For the text-containing cell, return its midpoint in [X, Y] coordinate format. 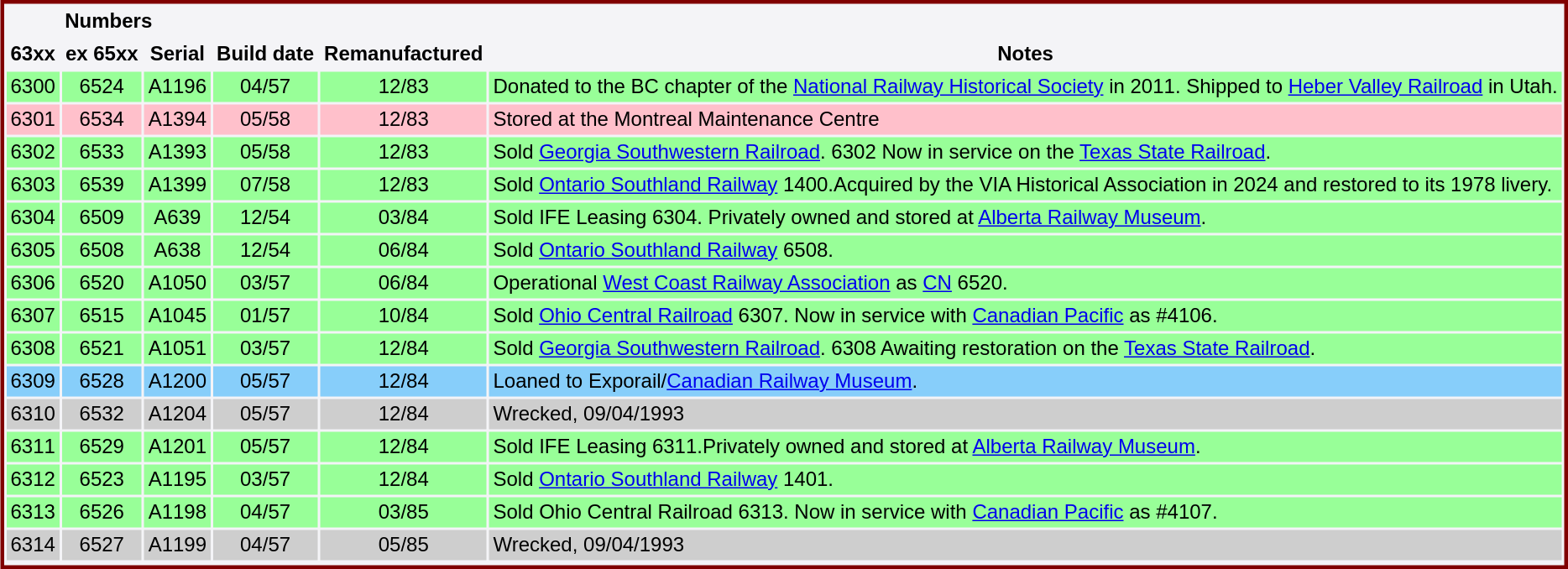
07/58 [265, 185]
Build date [265, 54]
6521 [102, 349]
A1201 [177, 446]
Sold Ontario Southland Railway 1400.Acquired by the VIA Historical Association in 2024 and restored to its 1978 livery. [1026, 185]
A1204 [177, 415]
A1198 [177, 512]
ex 65xx [102, 54]
A1045 [177, 316]
Sold IFE Leasing 6304. Privately owned and stored at Alberta Railway Museum. [1026, 218]
Sold Georgia Southwestern Railroad. 6308 Awaiting restoration on the Texas State Railroad. [1026, 349]
10/84 [404, 316]
Stored at the Montreal Maintenance Centre [1026, 119]
Sold Georgia Southwestern Railroad. 6302 Now in service on the Texas State Railroad. [1026, 153]
Remanufactured [404, 54]
6539 [102, 185]
Sold Ohio Central Railroad 6307. Now in service with Canadian Pacific as #4106. [1026, 316]
6310 [33, 415]
A1050 [177, 284]
Sold Ontario Southland Railway 6508. [1026, 250]
6306 [33, 284]
6523 [102, 480]
6314 [33, 546]
6305 [33, 250]
6534 [102, 119]
A1393 [177, 153]
A1051 [177, 349]
6508 [102, 250]
6301 [33, 119]
Loaned to Exporail/Canadian Railway Museum. [1026, 381]
Serial [177, 54]
6532 [102, 415]
6528 [102, 381]
6509 [102, 218]
01/57 [265, 316]
6527 [102, 546]
A1195 [177, 480]
Sold Ontario Southland Railway 1401. [1026, 480]
A1200 [177, 381]
A639 [177, 218]
6307 [33, 316]
63xx [33, 54]
05/85 [404, 546]
A1199 [177, 546]
03/84 [404, 218]
6303 [33, 185]
6313 [33, 512]
6529 [102, 446]
A1394 [177, 119]
03/85 [404, 512]
6304 [33, 218]
6524 [102, 87]
Notes [1026, 54]
6309 [33, 381]
A1196 [177, 87]
6515 [102, 316]
Sold IFE Leasing 6311.Privately owned and stored at Alberta Railway Museum. [1026, 446]
A1399 [177, 185]
Sold Ohio Central Railroad 6313. Now in service with Canadian Pacific as #4107. [1026, 512]
Numbers [109, 22]
6311 [33, 446]
6300 [33, 87]
Operational West Coast Railway Association as CN 6520. [1026, 284]
Donated to the BC chapter of the National Railway Historical Society in 2011. Shipped to Heber Valley Railroad in Utah. [1026, 87]
6520 [102, 284]
6302 [33, 153]
A638 [177, 250]
6308 [33, 349]
6526 [102, 512]
6533 [102, 153]
6312 [33, 480]
